Scan for the cell matching the given text and deliver its (x, y) coordinate at center. 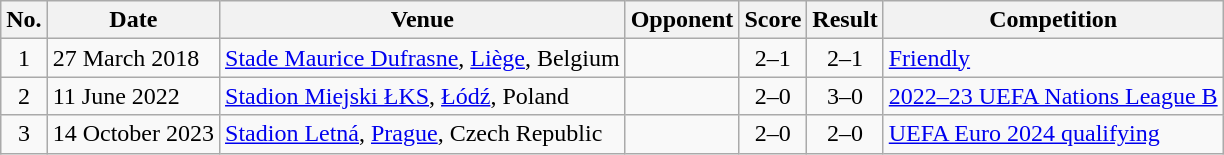
3–0 (845, 96)
1 (24, 58)
Score (773, 20)
No. (24, 20)
Friendly (1053, 58)
14 October 2023 (133, 134)
UEFA Euro 2024 qualifying (1053, 134)
3 (24, 134)
Stade Maurice Dufrasne, Liège, Belgium (423, 58)
2 (24, 96)
2022–23 UEFA Nations League B (1053, 96)
Result (845, 20)
27 March 2018 (133, 58)
Date (133, 20)
Opponent (682, 20)
11 June 2022 (133, 96)
Stadion Miejski ŁKS, Łódź, Poland (423, 96)
Stadion Letná, Prague, Czech Republic (423, 134)
Venue (423, 20)
Competition (1053, 20)
